Capture the cell that displays the provided text and extract its (X, Y) central coordinate. 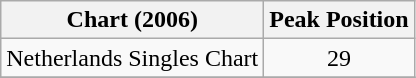
Peak Position (339, 20)
Chart (2006) (132, 20)
29 (339, 58)
Netherlands Singles Chart (132, 58)
